Identify which cell holds the provided text, then report its [X, Y] central coordinate. 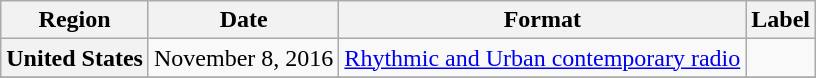
Date [243, 20]
Rhythmic and Urban contemporary radio [542, 58]
Format [542, 20]
Label [781, 20]
United States [75, 58]
Region [75, 20]
November 8, 2016 [243, 58]
